Locate the cell with the specified text and output its (x, y) center coordinate. 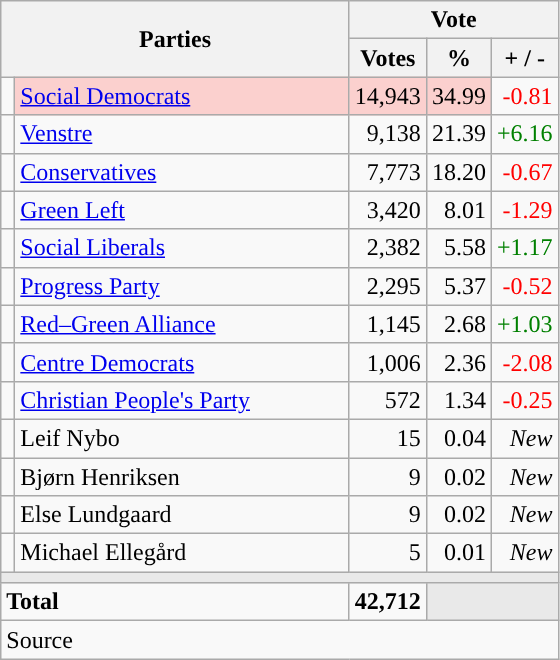
Red–Green Alliance (182, 324)
0.04 (458, 438)
5 (388, 553)
Centre Democrats (182, 362)
-0.25 (524, 400)
Else Lundgaard (182, 515)
Social Democrats (182, 96)
7,773 (388, 172)
15 (388, 438)
Social Liberals (182, 248)
-0.67 (524, 172)
1,006 (388, 362)
Christian People's Party (182, 400)
+1.17 (524, 248)
-0.81 (524, 96)
Votes (388, 58)
-2.08 (524, 362)
1,145 (388, 324)
9,138 (388, 134)
+6.16 (524, 134)
14,943 (388, 96)
-1.29 (524, 210)
18.20 (458, 172)
2,382 (388, 248)
572 (388, 400)
Parties (176, 39)
5.58 (458, 248)
+ / - (524, 58)
2.68 (458, 324)
Progress Party (182, 286)
21.39 (458, 134)
2,295 (388, 286)
Leif Nybo (182, 438)
Vote (454, 20)
+1.03 (524, 324)
34.99 (458, 96)
1.34 (458, 400)
0.01 (458, 553)
42,712 (388, 602)
8.01 (458, 210)
Venstre (182, 134)
5.37 (458, 286)
Michael Ellegård (182, 553)
Source (280, 640)
3,420 (388, 210)
Green Left (182, 210)
Bjørn Henriksen (182, 477)
Total (176, 602)
2.36 (458, 362)
% (458, 58)
-0.52 (524, 286)
Conservatives (182, 172)
